Identify which cell holds the provided text, then report its [X, Y] central coordinate. 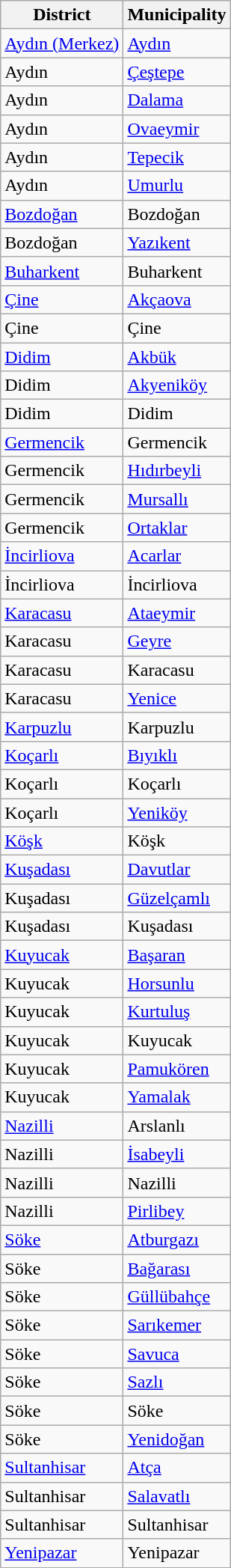
Ovaeymir [176, 129]
Pamukören [176, 1069]
Bağarası [176, 1269]
İsabeyli [176, 1154]
Güzelçamlı [176, 898]
Municipality [176, 15]
Horsunlu [176, 983]
Sazlı [176, 1382]
Yenidoğan [176, 1439]
District [62, 15]
Yamalak [176, 1097]
Akbük [176, 357]
Başaran [176, 955]
Ataeymir [176, 613]
Yenice [176, 698]
Pirlibey [176, 1211]
Dalama [176, 100]
Yazıkent [176, 242]
Umurlu [176, 186]
Hıdırbeyli [176, 471]
Arslanlı [176, 1126]
Acarlar [176, 556]
Güllübahçe [176, 1297]
Yeniköy [176, 812]
Atburgazı [176, 1239]
Kurtuluş [176, 1012]
Tepecik [176, 157]
Sarıkemer [176, 1326]
Davutlar [176, 870]
Çeştepe [176, 72]
Akçaova [176, 299]
Atça [176, 1468]
Ortaklar [176, 528]
Akyeniköy [176, 385]
Aydın (Merkez) [62, 43]
Salavatlı [176, 1496]
Bıyıklı [176, 755]
Savuca [176, 1354]
Geyre [176, 641]
Mursallı [176, 499]
